Capture the cell that displays the provided text and extract its (x, y) central coordinate. 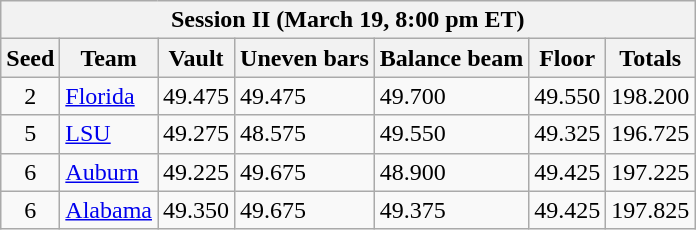
Uneven bars (305, 58)
Seed (30, 58)
49.375 (451, 210)
48.900 (451, 172)
Session II (March 19, 8:00 pm ET) (348, 20)
49.275 (196, 134)
Balance beam (451, 58)
49.700 (451, 96)
Florida (109, 96)
48.575 (305, 134)
49.325 (568, 134)
197.225 (650, 172)
Auburn (109, 172)
Team (109, 58)
49.350 (196, 210)
Floor (568, 58)
197.825 (650, 210)
Totals (650, 58)
Vault (196, 58)
198.200 (650, 96)
2 (30, 96)
LSU (109, 134)
49.225 (196, 172)
Alabama (109, 210)
196.725 (650, 134)
5 (30, 134)
